Extract the (x, y) coordinate from the center of the cell holding the provided text.  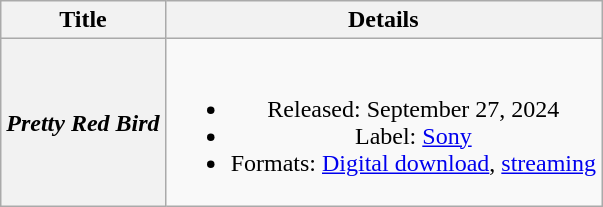
Pretty Red Bird (83, 122)
Title (83, 20)
Released: September 27, 2024Label: SonyFormats: Digital download, streaming (383, 122)
Details (383, 20)
